Pinpoint the cell where the given text exists, returning its [X, Y] midpoint coordinate. 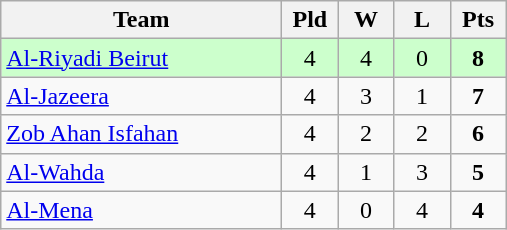
Al-Wahda [142, 172]
8 [478, 58]
W [366, 20]
L [422, 20]
Pts [478, 20]
Zob Ahan Isfahan [142, 134]
Al-Jazeera [142, 96]
6 [478, 134]
Team [142, 20]
Pld [310, 20]
Al-Riyadi Beirut [142, 58]
7 [478, 96]
5 [478, 172]
Al-Mena [142, 210]
